Find where the given text appears and provide that cell's center as (x, y) coordinate. 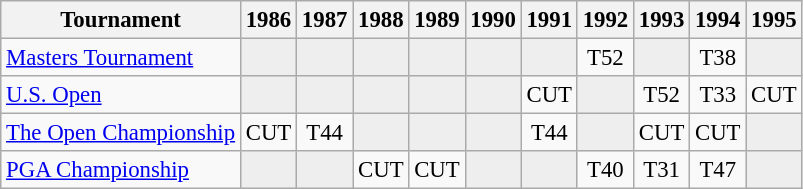
1989 (437, 20)
1986 (268, 20)
1995 (774, 20)
1990 (493, 20)
1992 (605, 20)
T33 (718, 95)
1988 (381, 20)
T38 (718, 58)
Masters Tournament (121, 58)
T31 (661, 170)
1994 (718, 20)
Tournament (121, 20)
PGA Championship (121, 170)
T47 (718, 170)
1987 (325, 20)
T40 (605, 170)
U.S. Open (121, 95)
1991 (549, 20)
The Open Championship (121, 133)
1993 (661, 20)
